For the text-containing cell, return its midpoint in [x, y] coordinate format. 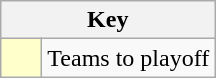
Key [108, 20]
Teams to playoff [128, 58]
